Determine the (X, Y) coordinate at the center of the cell enclosing the given text.  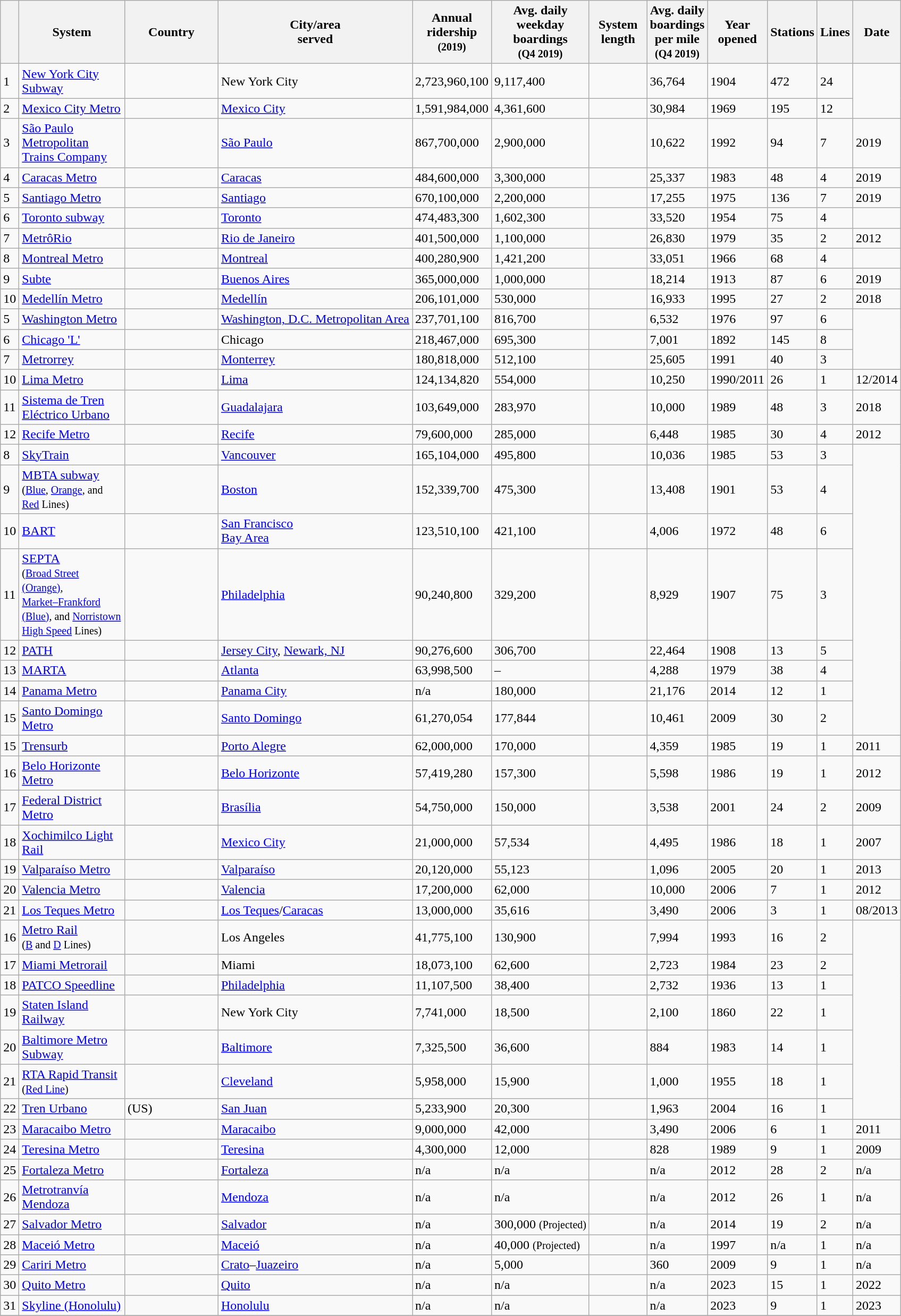
40 (793, 360)
884 (677, 1047)
MARTA (72, 670)
Panama Metro (72, 691)
177,844 (541, 718)
Lines (835, 32)
Chicago 'L' (72, 339)
1972 (738, 531)
1901 (738, 489)
2022 (877, 1285)
City/areaserved (315, 32)
1,963 (677, 1109)
285,000 (541, 435)
Trensurb (72, 745)
System (72, 32)
PATCO Speedline (72, 985)
1,096 (677, 870)
25,605 (677, 360)
Los Teques/Caracas (315, 910)
365,000,000 (452, 278)
2007 (877, 842)
5,958,000 (452, 1082)
329,200 (541, 594)
Cleveland (315, 1082)
360 (677, 1265)
7,741,000 (452, 1013)
Boston (315, 489)
1,591,984,000 (452, 108)
Monterrey (315, 360)
54,750,000 (452, 808)
157,300 (541, 772)
Miami (315, 965)
Santiago (315, 198)
475,300 (541, 489)
São Paulo Metropolitan Trains Company (72, 143)
Montreal (315, 258)
(US) (171, 1109)
1955 (738, 1082)
1990/2011 (738, 380)
90,240,800 (452, 594)
18,073,100 (452, 965)
25,337 (677, 177)
2,900,000 (541, 143)
Skyline (Honolulu) (72, 1305)
10,250 (677, 380)
57,534 (541, 842)
554,000 (541, 380)
Rio de Janeiro (315, 238)
4,361,600 (541, 108)
MBTA subway(Blue, Orange, and Red Lines) (72, 489)
695,300 (541, 339)
828 (677, 1149)
306,700 (541, 650)
62,600 (541, 965)
1860 (738, 1013)
Belo Horizonte Metro (72, 772)
Panama City (315, 691)
2,732 (677, 985)
6,448 (677, 435)
421,100 (541, 531)
218,467,000 (452, 339)
Toronto (315, 218)
10,622 (677, 143)
1976 (738, 319)
22,464 (677, 650)
SkyTrain (72, 455)
Teresina Metro (72, 1149)
São Paulo (315, 143)
867,700,000 (452, 143)
31 (10, 1305)
Tren Urbano (72, 1109)
Washington Metro (72, 319)
Recife (315, 435)
Federal District Metro (72, 808)
2,200,000 (541, 198)
Honolulu (315, 1305)
Maracaibo (315, 1129)
Staten Island Railway (72, 1013)
7,001 (677, 339)
2005 (738, 870)
Annualridership(2019) (452, 32)
Metrorrey (72, 360)
38,400 (541, 985)
Miami Metrorail (72, 965)
Maracaibo Metro (72, 1129)
1,421,200 (541, 258)
2,723 (677, 965)
New York City Subway (72, 81)
12/2014 (877, 380)
Metro Rail(B and D Lines) (72, 937)
1936 (738, 985)
1,100,000 (541, 238)
20,300 (541, 1109)
Buenos Aires (315, 278)
9,117,400 (541, 81)
57,419,280 (452, 772)
1991 (738, 360)
1,000 (677, 1082)
3,300,000 (541, 177)
Baltimore Metro Subway (72, 1047)
1904 (738, 81)
Montreal Metro (72, 258)
15,900 (541, 1082)
Toronto subway (72, 218)
Systemlength (618, 32)
2004 (738, 1109)
4,300,000 (452, 1149)
33,520 (677, 218)
7,994 (677, 937)
13,408 (677, 489)
13,000,000 (452, 910)
08/2013 (877, 910)
Medellín Metro (72, 299)
SEPTA(Broad Street (Orange),Market–Frankford (Blue), and Norristown High Speed Lines) (72, 594)
Mendoza (315, 1196)
1954 (738, 218)
2013 (877, 870)
21,000,000 (452, 842)
512,100 (541, 360)
1984 (738, 965)
165,104,000 (452, 455)
283,970 (541, 407)
BART (72, 531)
180,000 (541, 691)
Stations (793, 32)
Subte (72, 278)
5,000 (541, 1265)
2,100 (677, 1013)
Lima (315, 380)
Salvador Metro (72, 1224)
68 (793, 258)
206,101,000 (452, 299)
Los Teques Metro (72, 910)
63,998,500 (452, 670)
300,000 (Projected) (541, 1224)
62,000 (541, 890)
150,000 (541, 808)
33,051 (677, 258)
Brasília (315, 808)
Chicago (315, 339)
10,036 (677, 455)
18,500 (541, 1013)
20,120,000 (452, 870)
Santo Domingo Metro (72, 718)
16,933 (677, 299)
670,100,000 (452, 198)
55,123 (541, 870)
237,701,100 (452, 319)
Valencia (315, 890)
816,700 (541, 319)
Country (171, 32)
Washington, D.C. Metropolitan Area (315, 319)
Jersey City, Newark, NJ (315, 650)
12,000 (541, 1149)
40,000 (Projected) (541, 1245)
Santiago Metro (72, 198)
1966 (738, 258)
Porto Alegre (315, 745)
Maceió (315, 1245)
29 (10, 1265)
36,600 (541, 1047)
Teresina (315, 1149)
11,107,500 (452, 985)
Vancouver (315, 455)
Los Angeles (315, 937)
Quito (315, 1285)
401,500,000 (452, 238)
Cariri Metro (72, 1265)
Belo Horizonte (315, 772)
79,600,000 (452, 435)
Xochimilco Light Rail (72, 842)
1992 (738, 143)
495,800 (541, 455)
3,538 (677, 808)
130,900 (541, 937)
170,000 (541, 745)
Fortaleza Metro (72, 1169)
San Juan (315, 1109)
1,602,300 (541, 218)
42,000 (541, 1129)
35,616 (541, 910)
8,929 (677, 594)
4,006 (677, 531)
26,830 (677, 238)
6,532 (677, 319)
35 (793, 238)
123,510,100 (452, 531)
472 (793, 81)
90,276,600 (452, 650)
124,134,820 (452, 380)
PATH (72, 650)
Date (877, 32)
1907 (738, 594)
17,255 (677, 198)
61,270,054 (452, 718)
1908 (738, 650)
4,495 (677, 842)
530,000 (541, 299)
– (541, 670)
30,984 (677, 108)
1993 (738, 937)
Caracas (315, 177)
Caracas Metro (72, 177)
474,483,300 (452, 218)
17,200,000 (452, 890)
484,600,000 (452, 177)
Avg. dailyboardingsper mile(Q4 2019) (677, 32)
5,233,900 (452, 1109)
18,214 (677, 278)
Lima Metro (72, 380)
Avg. dailyweekdayboardings(Q4 2019) (541, 32)
9,000,000 (452, 1129)
41,775,100 (452, 937)
Fortaleza (315, 1169)
21,176 (677, 691)
25 (10, 1169)
1892 (738, 339)
5,598 (677, 772)
1995 (738, 299)
RTA Rapid Transit(Red Line) (72, 1082)
Yearopened (738, 32)
MetrôRio (72, 238)
Quito Metro (72, 1285)
Sistema de Tren Eléctrico Urbano (72, 407)
7,325,500 (452, 1047)
145 (793, 339)
38 (793, 670)
136 (793, 198)
1,000,000 (541, 278)
Atlanta (315, 670)
180,818,000 (452, 360)
Salvador (315, 1224)
152,339,700 (452, 489)
1975 (738, 198)
Valencia Metro (72, 890)
Metrotranvía Mendoza (72, 1196)
Maceió Metro (72, 1245)
Recife Metro (72, 435)
Valparaíso (315, 870)
Medellín (315, 299)
1997 (738, 1245)
36,764 (677, 81)
103,649,000 (452, 407)
2001 (738, 808)
10,461 (677, 718)
4,288 (677, 670)
4,359 (677, 745)
Valparaíso Metro (72, 870)
94 (793, 143)
1969 (738, 108)
62,000,000 (452, 745)
Baltimore (315, 1047)
Crato–Juazeiro (315, 1265)
Guadalajara (315, 407)
1913 (738, 278)
Mexico City Metro (72, 108)
87 (793, 278)
400,280,900 (452, 258)
San FranciscoBay Area (315, 531)
2,723,960,100 (452, 81)
195 (793, 108)
97 (793, 319)
Santo Domingo (315, 718)
